Return the (X, Y) coordinate for the center point of the cell that contains the specified text.  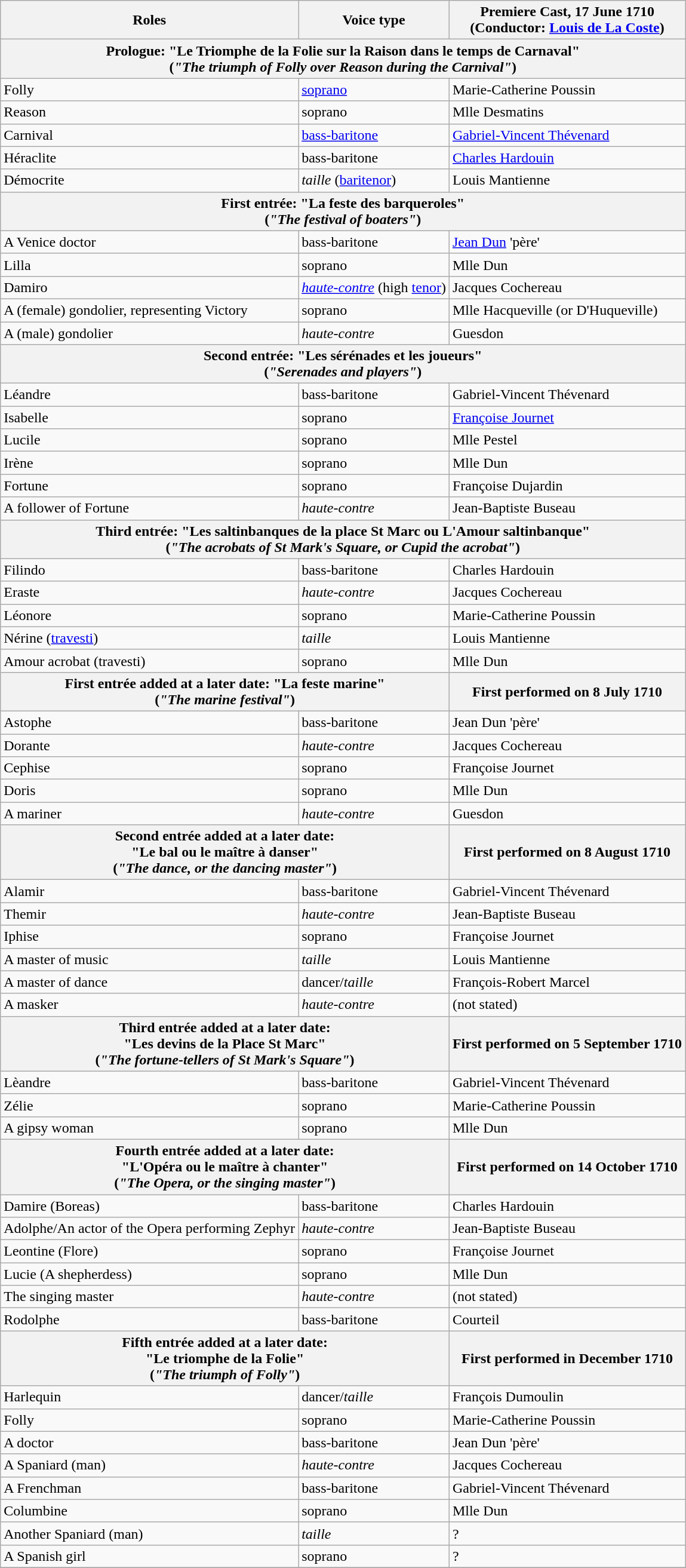
Themir (149, 914)
taille (baritenor) (374, 180)
Reason (149, 112)
Damiro (149, 287)
A Frenchman (149, 1488)
Filindo (149, 570)
Léandre (149, 395)
Isabelle (149, 418)
First entrée: "La feste des barqueroles"("The festival of boaters") (343, 211)
Françoise Dujardin (567, 486)
Lucile (149, 440)
First entrée added at a later date: "La feste marine"("The marine festival") (225, 692)
First performed on 8 July 1710 (567, 692)
Roles (149, 20)
A doctor (149, 1443)
François Dumoulin (567, 1397)
François-Robert Marcel (567, 982)
A gipsy woman (149, 1128)
A master of music (149, 959)
Irène (149, 463)
Second entrée: "Les sérénades et les joueurs"("Serenades and players") (343, 364)
Cephise (149, 768)
Leontine (Flore) (149, 1251)
Fifth entrée added at a later date:"Le triomphe de la Folie"("The triumph of Folly") (225, 1358)
Damire (Boreas) (149, 1206)
Doris (149, 791)
A Spanish girl (149, 1556)
haute-contre (high tenor) (374, 287)
Zélie (149, 1105)
First performed on 5 September 1710 (567, 1044)
First performed on 14 October 1710 (567, 1167)
Second entrée added at a later date:"Le bal ou le maître à danser"("The dance, or the dancing master") (225, 852)
Third entrée: "Les saltinbanques de la place St Marc ou L'Amour saltinbanque"("The acrobats of St Mark's Square, or Cupid the acrobat") (343, 539)
A master of dance (149, 982)
Alamir (149, 891)
Another Spaniard (man) (149, 1533)
Carnival (149, 135)
A (male) gondolier (149, 333)
A Spaniard (man) (149, 1465)
Lilla (149, 265)
Third entrée added at a later date:"Les devins de la Place St Marc"("The fortune-tellers of St Mark's Square") (225, 1044)
Astophe (149, 722)
Mlle Desmatins (567, 112)
Nérine (travesti) (149, 638)
Premiere Cast, 17 June 1710 (Conductor: Louis de La Coste) (567, 20)
A masker (149, 1005)
First performed on 8 August 1710 (567, 852)
Voice type (374, 20)
A follower of Fortune (149, 508)
A mariner (149, 814)
Eraste (149, 593)
Columbine (149, 1511)
Amour acrobat (travesti) (149, 661)
Mlle Pestel (567, 440)
Rodolphe (149, 1320)
Prologue: "Le Triomphe de la Folie sur la Raison dans le temps de Carnaval"("The triumph of Folly over Reason during the Carnival") (343, 59)
Iphise (149, 937)
Fourth entrée added at a later date:"L'Opéra ou le maître à chanter"("The Opera, or the singing master") (225, 1167)
Mlle Hacqueville (or D'Huqueville) (567, 310)
Léonore (149, 615)
A Venice doctor (149, 242)
Lèandre (149, 1082)
First performed in December 1710 (567, 1358)
Courteil (567, 1320)
Héraclite (149, 158)
Harlequin (149, 1397)
Fortune (149, 486)
Démocrite (149, 180)
A (female) gondolier, representing Victory (149, 310)
The singing master (149, 1297)
Lucie (A shepherdess) (149, 1274)
Adolphe/An actor of the Opera performing Zephyr (149, 1229)
Dorante (149, 745)
